Provide the (x, y) coordinate of the cell's center where the given text is located.  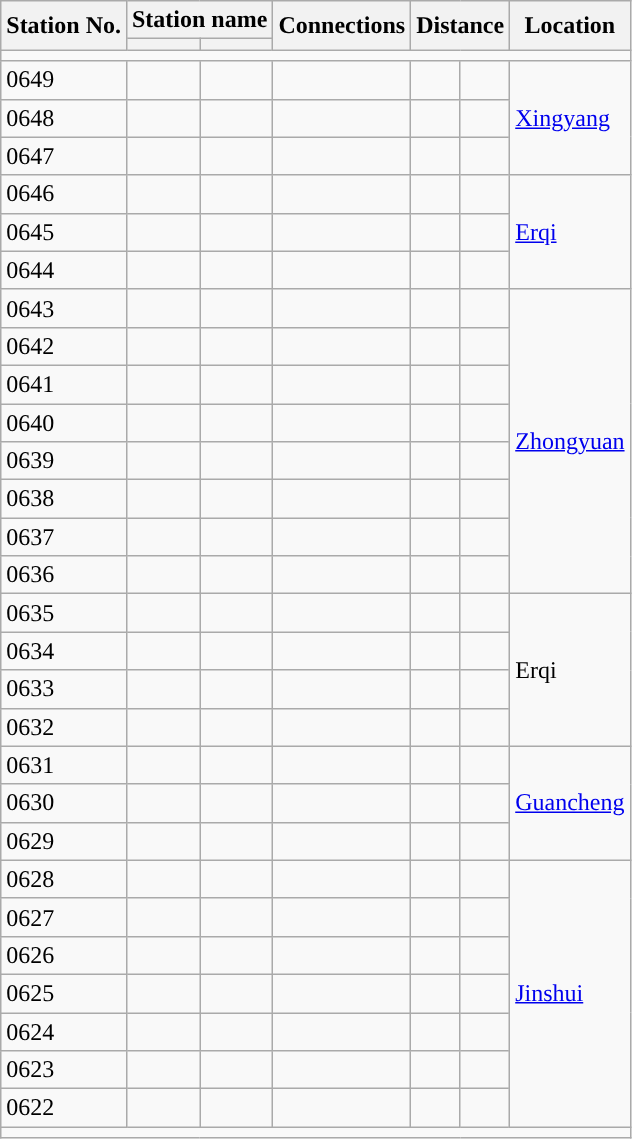
0638 (64, 499)
0629 (64, 841)
Station No. (64, 26)
Location (570, 26)
0645 (64, 232)
Zhongyuan (570, 441)
0641 (64, 384)
Jinshui (570, 993)
0626 (64, 955)
0632 (64, 727)
Distance (460, 26)
0639 (64, 461)
0636 (64, 575)
0630 (64, 803)
0631 (64, 765)
0635 (64, 613)
0648 (64, 118)
0644 (64, 270)
0640 (64, 423)
0624 (64, 1031)
0647 (64, 156)
0622 (64, 1108)
0625 (64, 993)
Xingyang (570, 118)
0646 (64, 194)
Guancheng (570, 803)
0628 (64, 879)
0642 (64, 346)
0649 (64, 80)
Station name (199, 20)
0623 (64, 1070)
Connections (342, 26)
0627 (64, 917)
0643 (64, 308)
0633 (64, 689)
0637 (64, 537)
0634 (64, 651)
